Scan for the cell matching the given text and deliver its [x, y] coordinate at center. 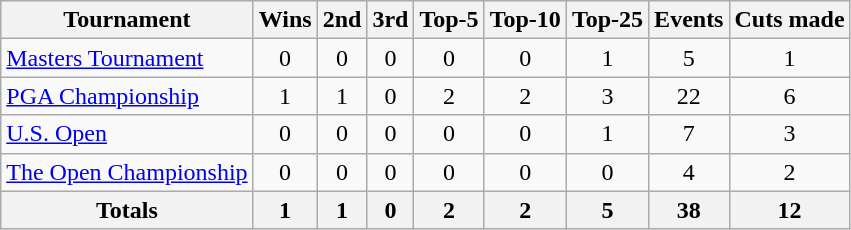
7 [689, 134]
Totals [127, 210]
6 [790, 96]
U.S. Open [127, 134]
4 [689, 172]
38 [689, 210]
Events [689, 20]
Top-25 [607, 20]
2nd [342, 20]
Masters Tournament [127, 58]
Top-5 [449, 20]
Tournament [127, 20]
22 [689, 96]
Cuts made [790, 20]
PGA Championship [127, 96]
3rd [390, 20]
Top-10 [525, 20]
12 [790, 210]
Wins [285, 20]
The Open Championship [127, 172]
